Output the (X, Y) coordinate of the center of the cell containing the given text.  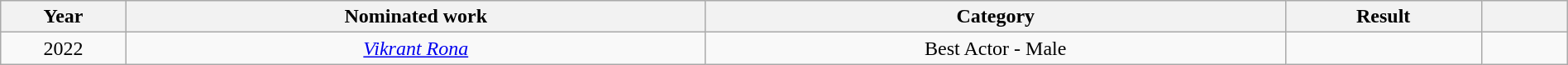
Result (1383, 17)
2022 (64, 48)
Vikrant Rona (415, 48)
Best Actor - Male (996, 48)
Category (996, 17)
Nominated work (415, 17)
Year (64, 17)
